Locate the cell with the specified text and output its (x, y) center coordinate. 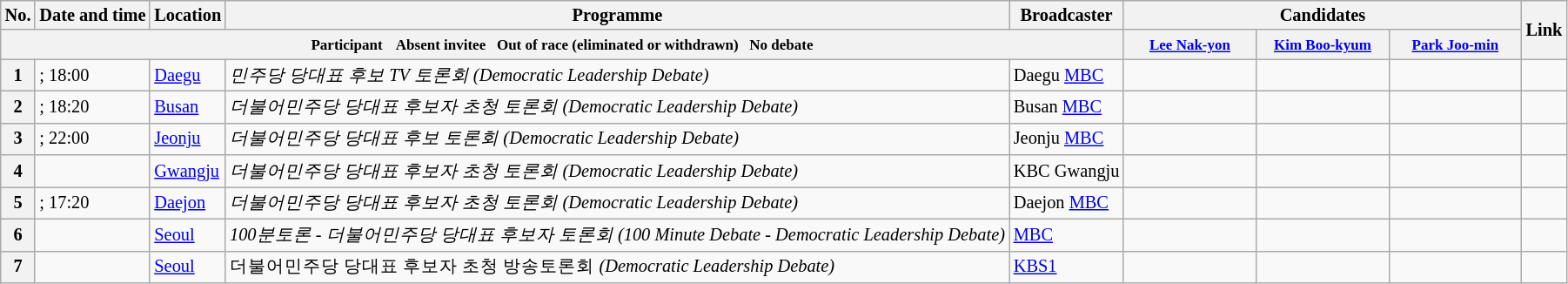
민주당 당대표 후보 TV 토론회 (Democratic Leadership Debate) (618, 75)
Park Joo-min (1455, 44)
5 (18, 202)
Gwangju (188, 171)
4 (18, 171)
Lee Nak-yon (1189, 44)
Participant Absent invitee Out of race (eliminated or withdrawn) No debate (562, 44)
Busan MBC (1067, 106)
; 22:00 (92, 139)
2 (18, 106)
Daegu (188, 75)
더불어민주당 당대표 후보 토론회 (Democratic Leadership Debate) (618, 139)
Programme (618, 15)
; 17:20 (92, 202)
Candidates (1323, 15)
No. (18, 15)
6 (18, 235)
KBS1 (1067, 267)
7 (18, 267)
Location (188, 15)
Date and time (92, 15)
; 18:00 (92, 75)
; 18:20 (92, 106)
더불어민주당 당대표 후보자 초청 방송토론회 (Democratic Leadership Debate) (618, 267)
Broadcaster (1067, 15)
Link (1545, 30)
KBC Gwangju (1067, 171)
100분토론 - 더불어민주당 당대표 후보자 토론회 (100 Minute Debate - Democratic Leadership Debate) (618, 235)
1 (18, 75)
Jeonju MBC (1067, 139)
Kim Boo-kyum (1323, 44)
3 (18, 139)
Jeonju (188, 139)
MBC (1067, 235)
Busan (188, 106)
Daejon (188, 202)
Daejon MBC (1067, 202)
Daegu MBC (1067, 75)
